Find where the given text appears and provide that cell's center as [x, y] coordinate. 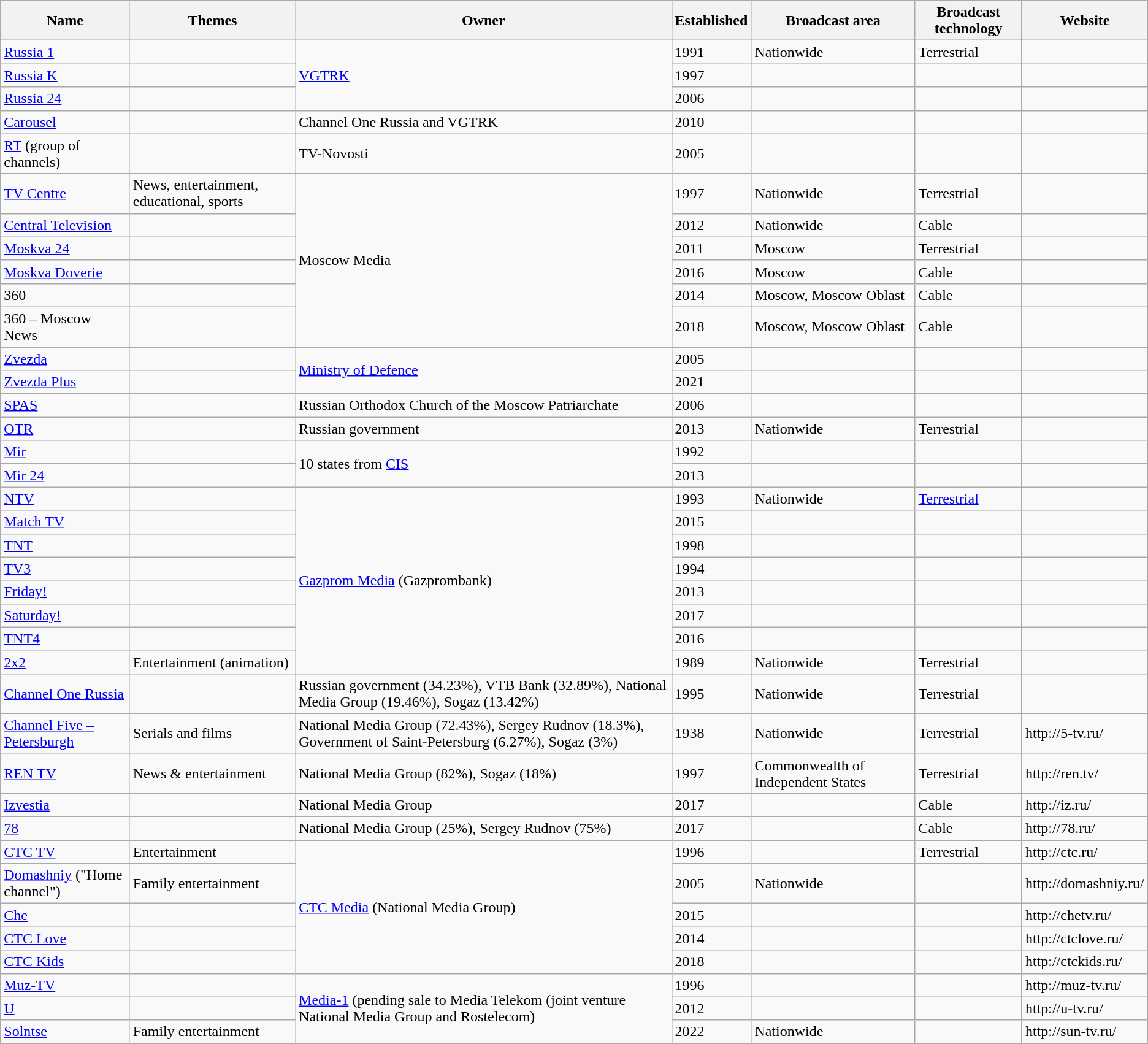
1991 [711, 52]
Themes [212, 21]
2021 [711, 382]
OTR [65, 429]
http://sun-tv.ru/ [1084, 1032]
NTV [65, 499]
10 states from CIS [483, 464]
CTC Media (National Media Group) [483, 907]
National Media Group (82%), Sogaz (18%) [483, 773]
REN TV [65, 773]
National Media Group [483, 805]
http://ren.tv/ [1084, 773]
Moscow Media [483, 260]
Izvestia [65, 805]
TNT4 [65, 639]
http://domashniy.ru/ [1084, 883]
1992 [711, 452]
1994 [711, 569]
Ministry of Defence [483, 370]
Website [1084, 21]
2022 [711, 1032]
Entertainment (animation) [212, 662]
Russia 1 [65, 52]
http://muz-tv.ru/ [1084, 985]
Central Television [65, 225]
http://ctckids.ru/ [1084, 962]
Entertainment [212, 852]
RT (group of channels) [65, 153]
Media-1 (pending sale to Media Telekom (joint venture National Media Group and Rostelecom) [483, 1008]
TV3 [65, 569]
Zvezda [65, 359]
Commonwealth of Independent States [833, 773]
News, entertainment, educational, sports [212, 194]
News & entertainment [212, 773]
Russian government [483, 429]
http://ctc.ru/ [1084, 852]
Owner [483, 21]
360 – Moscow News [65, 326]
Mir [65, 452]
http://chetv.ru/ [1084, 915]
1938 [711, 734]
http://5-tv.ru/ [1084, 734]
Friday! [65, 592]
Name [65, 21]
Muz-TV [65, 985]
Moskva 24 [65, 248]
Zvezda Plus [65, 382]
360 [65, 295]
2x2 [65, 662]
Established [711, 21]
http://iz.ru/ [1084, 805]
Che [65, 915]
1989 [711, 662]
Channel Five – Petersburgh [65, 734]
Russia K [65, 75]
http://ctclove.ru/ [1084, 938]
1995 [711, 693]
Saturday! [65, 615]
Solntse [65, 1032]
Gazprom Media (Gazprombank) [483, 580]
National Media Group (25%), Sergey Rudnov (75%) [483, 829]
Serials and films [212, 734]
Russian government (34.23%), VTB Bank (32.89%), National Media Group (19.46%), Sogaz (13.42%) [483, 693]
Carousel [65, 122]
CTC Love [65, 938]
2011 [711, 248]
Match TV [65, 522]
Russian Orthodox Church of the Moscow Patriarchate [483, 405]
CTC Kids [65, 962]
Broadcast area [833, 21]
Channel One Russia [65, 693]
http://78.ru/ [1084, 829]
Mir 24 [65, 475]
Moskva Doverie [65, 272]
Channel One Russia and VGTRK [483, 122]
National Media Group (72.43%), Sergey Rudnov (18.3%), Government of Saint-Petersburg (6.27%), Sogaz (3%) [483, 734]
U [65, 1008]
Broadcast technology [968, 21]
1998 [711, 545]
TV Centre [65, 194]
78 [65, 829]
VGTRK [483, 75]
CTC TV [65, 852]
2010 [711, 122]
1993 [711, 499]
SPAS [65, 405]
TNT [65, 545]
TV-Novosti [483, 153]
http://u-tv.ru/ [1084, 1008]
Domashniy ("Home channel") [65, 883]
Russia 24 [65, 99]
